From the cell containing the given text, extract its center point as [X, Y] coordinate. 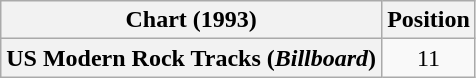
Position [429, 20]
11 [429, 58]
US Modern Rock Tracks (Billboard) [192, 58]
Chart (1993) [192, 20]
